Search for the cell housing the specified text and yield its [X, Y] center coordinate. 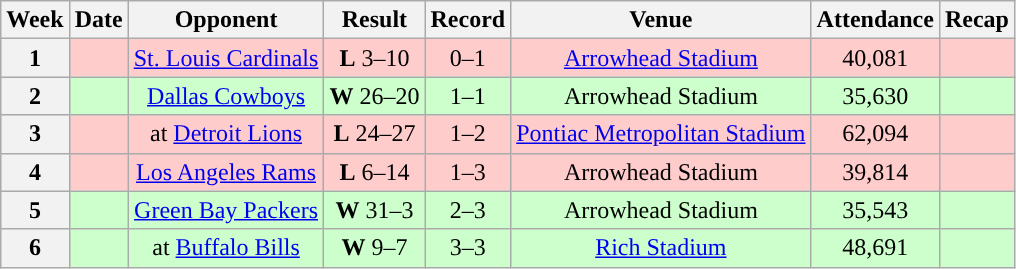
1–3 [468, 172]
4 [35, 172]
2 [35, 96]
48,691 [875, 248]
1–1 [468, 96]
3–3 [468, 248]
Green Bay Packers [226, 210]
6 [35, 248]
1 [35, 58]
St. Louis Cardinals [226, 58]
2–3 [468, 210]
Date [98, 20]
40,081 [875, 58]
1–2 [468, 134]
Recap [976, 20]
35,630 [875, 96]
Venue [661, 20]
Pontiac Metropolitan Stadium [661, 134]
at Buffalo Bills [226, 248]
5 [35, 210]
W 9–7 [374, 248]
Rich Stadium [661, 248]
62,094 [875, 134]
Los Angeles Rams [226, 172]
Record [468, 20]
Dallas Cowboys [226, 96]
Attendance [875, 20]
W 26–20 [374, 96]
at Detroit Lions [226, 134]
L 3–10 [374, 58]
Result [374, 20]
39,814 [875, 172]
Opponent [226, 20]
0–1 [468, 58]
3 [35, 134]
W 31–3 [374, 210]
L 6–14 [374, 172]
Week [35, 20]
35,543 [875, 210]
L 24–27 [374, 134]
